Find where the given text appears and provide that cell's center as (X, Y) coordinate. 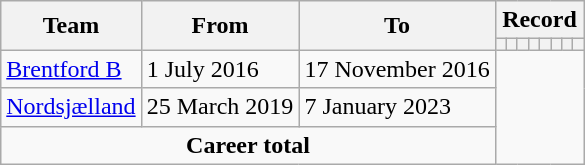
Nordsjælland (71, 107)
25 March 2019 (220, 107)
Record (539, 20)
1 July 2016 (220, 69)
17 November 2016 (397, 69)
7 January 2023 (397, 107)
Brentford B (71, 69)
To (397, 26)
Career total (248, 145)
Team (71, 26)
From (220, 26)
